Detect which cell encompasses the target text, then output its [x, y] center coordinate. 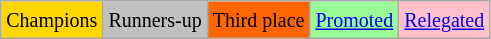
Promoted [354, 20]
Champions [52, 20]
Third place [258, 20]
Relegated [444, 20]
Runners-up [155, 20]
